Scan for the cell matching the given text and deliver its (x, y) coordinate at center. 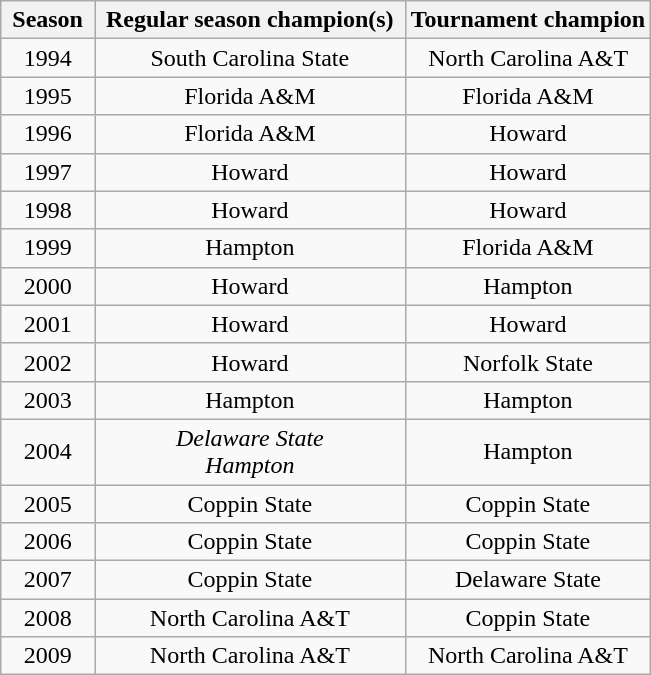
South Carolina State (250, 58)
Season (48, 20)
1994 (48, 58)
Norfolk State (528, 362)
2009 (48, 656)
1998 (48, 210)
Delaware State (528, 580)
1996 (48, 134)
1995 (48, 96)
1999 (48, 248)
2004 (48, 452)
2008 (48, 618)
2003 (48, 400)
1997 (48, 172)
2002 (48, 362)
Tournament champion (528, 20)
2001 (48, 324)
2005 (48, 503)
2007 (48, 580)
2006 (48, 542)
Regular season champion(s) (250, 20)
Delaware StateHampton (250, 452)
2000 (48, 286)
